Detect which cell encompasses the target text, then output its (x, y) center coordinate. 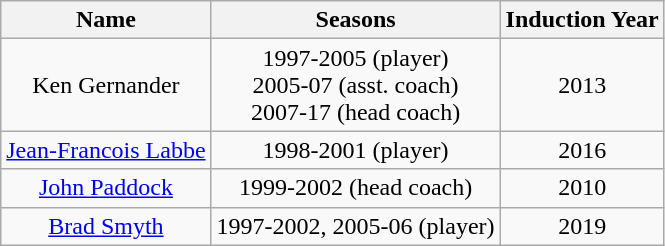
2016 (582, 150)
Brad Smyth (106, 226)
2010 (582, 188)
1997-2002, 2005-06 (player) (356, 226)
1997-2005 (player)2005-07 (asst. coach)2007-17 (head coach) (356, 85)
John Paddock (106, 188)
Name (106, 20)
Jean-Francois Labbe (106, 150)
Induction Year (582, 20)
1999-2002 (head coach) (356, 188)
Seasons (356, 20)
1998-2001 (player) (356, 150)
Ken Gernander (106, 85)
2019 (582, 226)
2013 (582, 85)
